Search for the cell housing the specified text and yield its (X, Y) center coordinate. 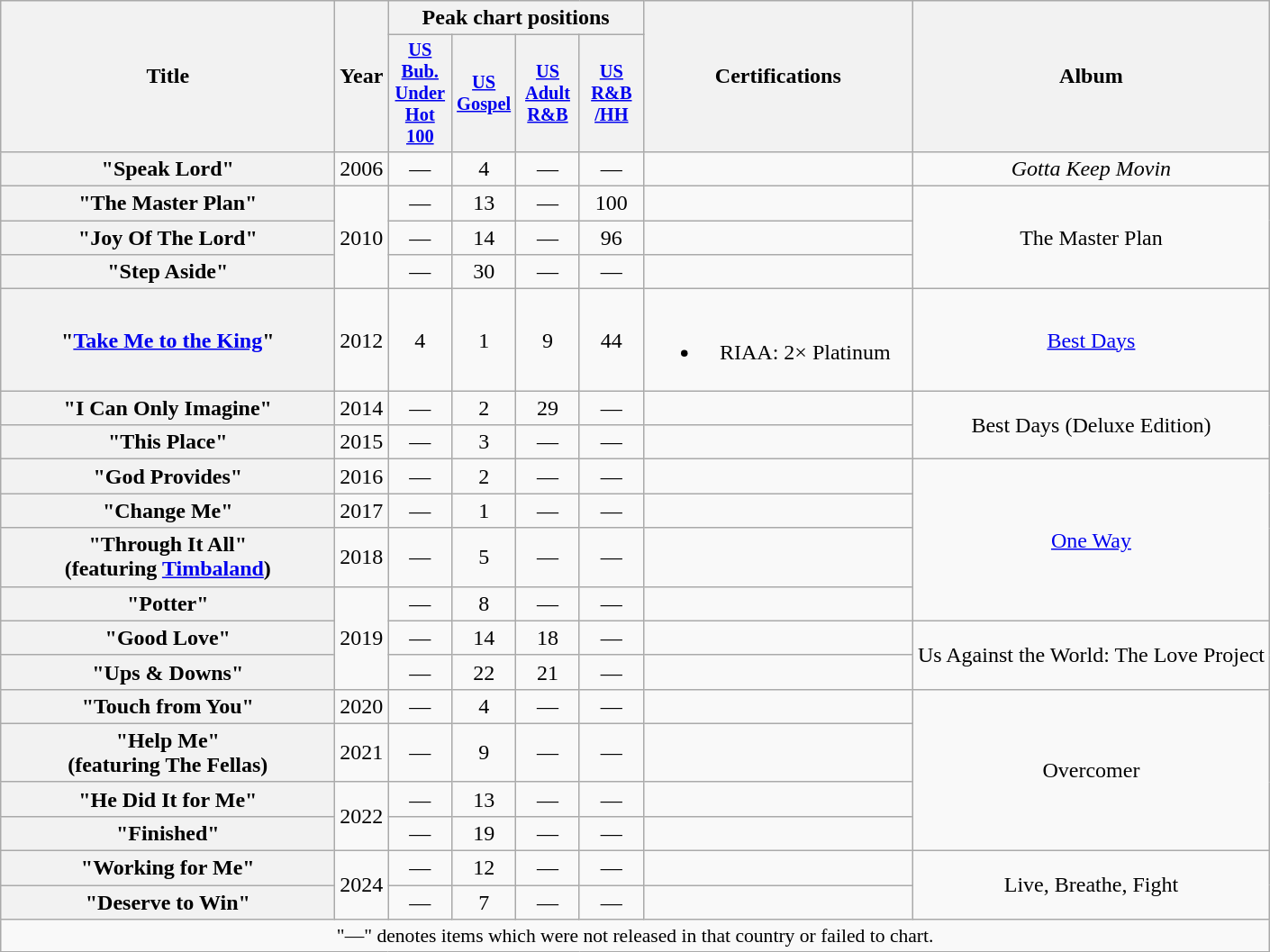
3 (485, 442)
Best Days (1091, 340)
12 (485, 868)
"Working for Me" (168, 868)
"Joy Of The Lord" (168, 238)
The Master Plan (1091, 238)
"Ups & Downs" (168, 672)
"Good Love" (168, 638)
19 (485, 833)
100 (611, 204)
2017 (362, 511)
Peak chart positions (515, 18)
RIAA: 2× Platinum (778, 340)
"Touch from You" (168, 706)
"He Did It for Me" (168, 799)
"Speak Lord" (168, 168)
96 (611, 238)
2021 (362, 753)
Gotta Keep Movin (1091, 168)
"I Can Only Imagine" (168, 408)
Certifications (778, 77)
2012 (362, 340)
2006 (362, 168)
30 (485, 272)
USAdult R&B (548, 94)
US R&B/HH (611, 94)
5 (485, 557)
"Through It All" (featuring Timbaland) (168, 557)
21 (548, 672)
"The Master Plan" (168, 204)
Year (362, 77)
44 (611, 340)
2020 (362, 706)
"Help Me" (featuring The Fellas) (168, 753)
"Finished" (168, 833)
USGospel (485, 94)
"Step Aside" (168, 272)
Best Days (Deluxe Edition) (1091, 425)
"This Place" (168, 442)
2024 (362, 885)
2018 (362, 557)
"God Provides" (168, 476)
Live, Breathe, Fight (1091, 885)
2016 (362, 476)
"Deserve to Win" (168, 902)
Title (168, 77)
22 (485, 672)
2014 (362, 408)
"Change Me" (168, 511)
Album (1091, 77)
Overcomer (1091, 769)
Us Against the World: The Love Project (1091, 655)
One Way (1091, 540)
18 (548, 638)
2019 (362, 638)
7 (485, 902)
"Take Me to the King" (168, 340)
2022 (362, 816)
USBub.UnderHot100 (420, 94)
"—" denotes items which were not released in that country or failed to chart. (636, 936)
2010 (362, 238)
2015 (362, 442)
29 (548, 408)
8 (485, 603)
"Potter" (168, 603)
